Scan for the cell matching the given text and deliver its (X, Y) coordinate at center. 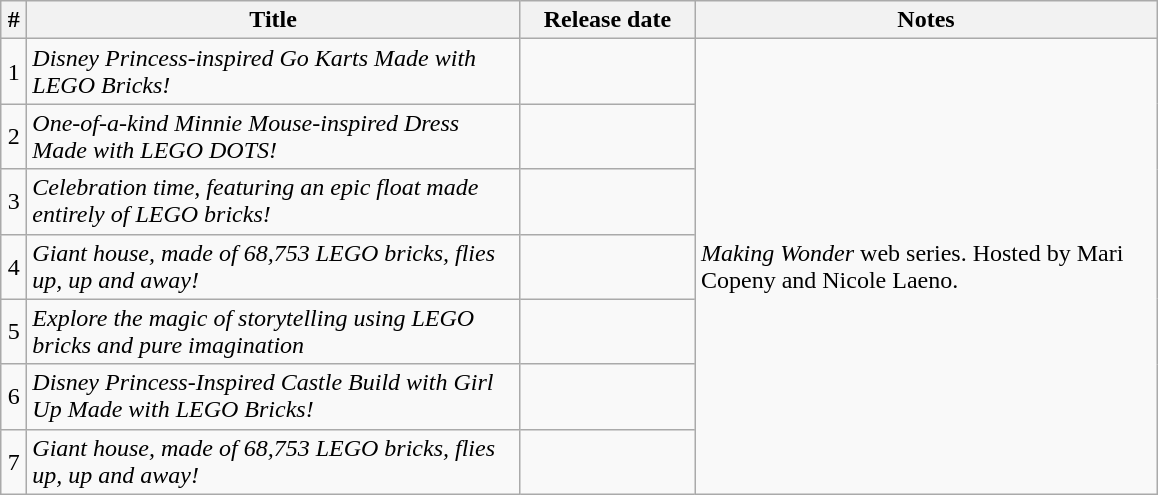
2 (14, 136)
One-of-a-kind Minnie Mouse-inspired Dress Made with LEGO DOTS! (274, 136)
6 (14, 396)
3 (14, 202)
Celebration time, featuring an epic float made entirely of LEGO bricks! (274, 202)
1 (14, 72)
Explore the magic of storytelling using LEGO bricks and pure imagination (274, 332)
5 (14, 332)
Title (274, 20)
Disney Princess-inspired Go Karts Made with LEGO Bricks! (274, 72)
# (14, 20)
Making Wonder web series. Hosted by Mari Copeny and Nicole Laeno. (926, 266)
Notes (926, 20)
Release date (607, 20)
4 (14, 266)
Disney Princess-Inspired Castle Build with Girl Up Made with LEGO Bricks! (274, 396)
7 (14, 462)
